Capture the cell that displays the provided text and extract its [x, y] central coordinate. 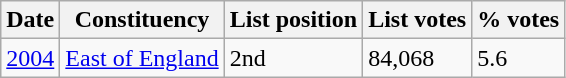
East of England [142, 58]
List votes [418, 20]
List position [293, 20]
Date [30, 20]
Constituency [142, 20]
% votes [518, 20]
84,068 [418, 58]
2004 [30, 58]
5.6 [518, 58]
2nd [293, 58]
